Return the [X, Y] coordinate for the center point of the cell that contains the specified text.  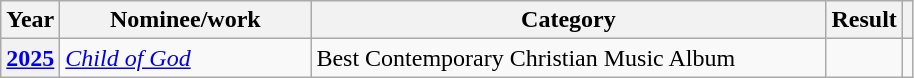
Nominee/work [186, 20]
Year [30, 20]
Child of God [186, 58]
Best Contemporary Christian Music Album [568, 58]
2025 [30, 58]
Result [864, 20]
Category [568, 20]
